Identify which cell holds the provided text, then report its (X, Y) central coordinate. 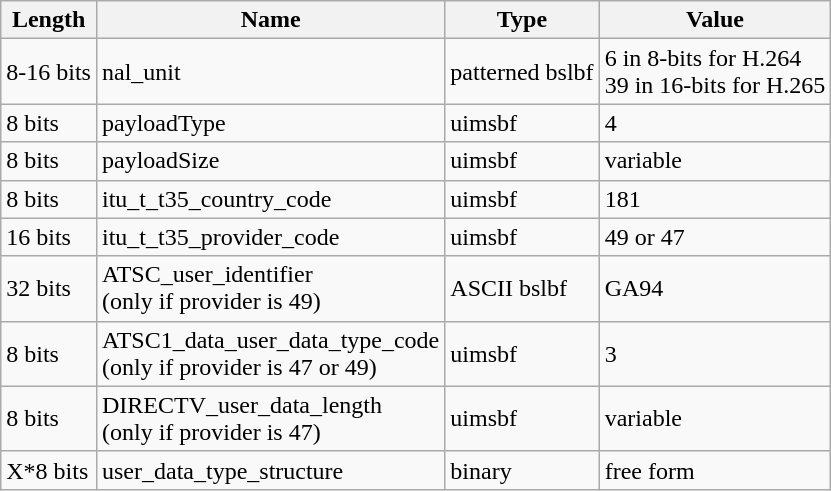
user_data_type_structure (270, 470)
payloadSize (270, 161)
6 in 8-bits for H.26439 in 16-bits for H.265 (715, 72)
3 (715, 354)
DIRECTV_user_data_length(only if provider is 47) (270, 418)
ASCII bslbf (522, 288)
X*8 bits (49, 470)
nal_unit (270, 72)
patterned bslbf (522, 72)
Type (522, 20)
Length (49, 20)
payloadType (270, 123)
GA94 (715, 288)
8-16 bits (49, 72)
Name (270, 20)
free form (715, 470)
16 bits (49, 237)
49 or 47 (715, 237)
181 (715, 199)
Value (715, 20)
32 bits (49, 288)
itu_t_t35_country_code (270, 199)
itu_t_t35_provider_code (270, 237)
ATSC1_data_user_data_type_code(only if provider is 47 or 49) (270, 354)
4 (715, 123)
binary (522, 470)
ATSC_user_identifier(only if provider is 49) (270, 288)
